Locate the cell with the specified text and output its (X, Y) center coordinate. 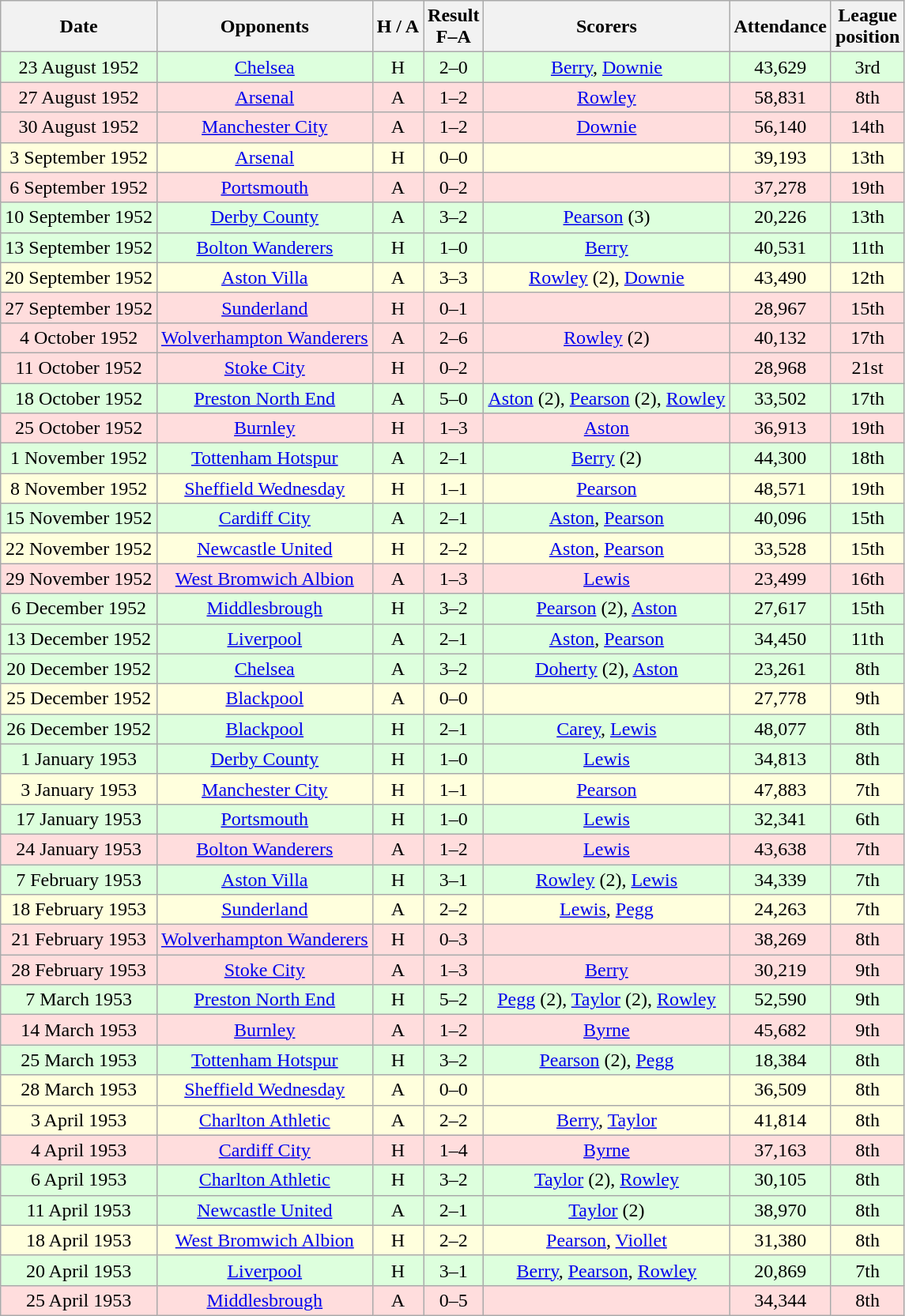
2–0 (454, 67)
25 April 1953 (79, 1300)
27 September 1952 (79, 307)
20 December 1952 (79, 669)
11 October 1952 (79, 368)
48,571 (780, 488)
5–2 (454, 1000)
34,450 (780, 639)
23,261 (780, 669)
20 September 1952 (79, 277)
36,913 (780, 428)
20,869 (780, 1270)
52,590 (780, 1000)
10 September 1952 (79, 217)
7 February 1953 (79, 880)
Aston (2), Pearson (2), Rowley (607, 398)
Pegg (2), Taylor (2), Rowley (607, 1000)
58,831 (780, 97)
Rowley (2), Lewis (607, 880)
36,509 (780, 1090)
30 August 1952 (79, 127)
25 October 1952 (79, 428)
16th (867, 579)
4 October 1952 (79, 337)
3 January 1953 (79, 789)
23,499 (780, 579)
38,269 (780, 940)
6 April 1953 (79, 1180)
1 November 1952 (79, 458)
28,968 (780, 368)
5–0 (454, 398)
Lewis, Pegg (607, 910)
28 March 1953 (79, 1090)
6 December 1952 (79, 609)
47,883 (780, 789)
28,967 (780, 307)
13 December 1952 (79, 639)
Opponents (264, 27)
20,226 (780, 217)
2–6 (454, 337)
27,778 (780, 699)
41,814 (780, 1120)
Berry (2) (607, 458)
40,096 (780, 518)
Rowley (2) (607, 337)
Berry, Pearson, Rowley (607, 1270)
7 March 1953 (79, 1000)
0–1 (454, 307)
26 December 1952 (79, 729)
0–5 (454, 1300)
23 August 1952 (79, 67)
14th (867, 127)
27,617 (780, 609)
Berry, Downie (607, 67)
37,163 (780, 1150)
1 January 1953 (79, 759)
30,219 (780, 970)
18 February 1953 (79, 910)
39,193 (780, 157)
Doherty (2), Aston (607, 669)
48,077 (780, 729)
Taylor (2) (607, 1210)
Leagueposition (867, 27)
3–3 (454, 277)
ResultF–A (454, 27)
8 November 1952 (79, 488)
12th (867, 277)
Attendance (780, 27)
43,629 (780, 67)
Pearson (2), Aston (607, 609)
25 March 1953 (79, 1060)
18 October 1952 (79, 398)
38,970 (780, 1210)
37,278 (780, 187)
Date (79, 27)
34,813 (780, 759)
14 March 1953 (79, 1030)
21st (867, 368)
22 November 1952 (79, 549)
15 November 1952 (79, 518)
3 April 1953 (79, 1120)
40,132 (780, 337)
34,339 (780, 880)
44,300 (780, 458)
24 January 1953 (79, 849)
4 April 1953 (79, 1150)
11 April 1953 (79, 1210)
32,341 (780, 819)
Pearson (2), Pegg (607, 1060)
3 September 1952 (79, 157)
29 November 1952 (79, 579)
43,490 (780, 277)
0–3 (454, 940)
24,263 (780, 910)
Taylor (2), Rowley (607, 1180)
40,531 (780, 247)
21 February 1953 (79, 940)
56,140 (780, 127)
Berry, Taylor (607, 1120)
3rd (867, 67)
34,344 (780, 1300)
Pearson, Viollet (607, 1240)
6th (867, 819)
18 April 1953 (79, 1240)
18,384 (780, 1060)
30,105 (780, 1180)
27 August 1952 (79, 97)
Downie (607, 127)
31,380 (780, 1240)
Rowley (607, 97)
H / A (398, 27)
Scorers (607, 27)
Carey, Lewis (607, 729)
13 September 1952 (79, 247)
Aston (607, 428)
45,682 (780, 1030)
Rowley (2), Downie (607, 277)
6 September 1952 (79, 187)
Pearson (3) (607, 217)
20 April 1953 (79, 1270)
43,638 (780, 849)
17 January 1953 (79, 819)
25 December 1952 (79, 699)
1–4 (454, 1150)
28 February 1953 (79, 970)
33,502 (780, 398)
33,528 (780, 549)
18th (867, 458)
